Extract the (x, y) coordinate from the center of the cell holding the provided text.  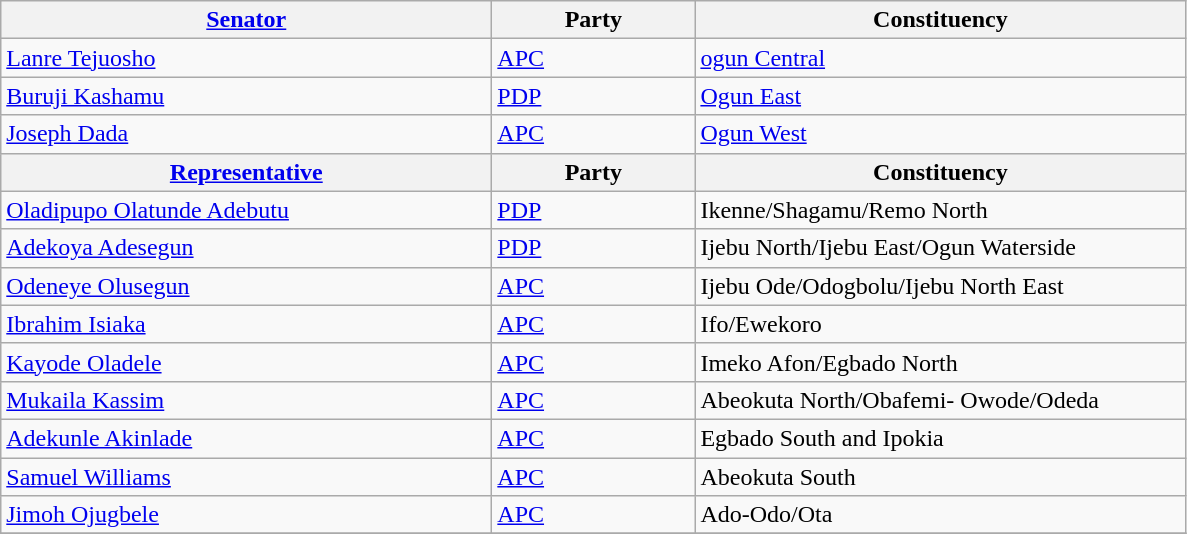
Ogun East (940, 96)
Buruji Kashamu (246, 96)
Representative (246, 172)
Ogun West (940, 134)
Senator (246, 20)
Abeokuta North/Obafemi- Owode/Odeda (940, 400)
Mukaila Kassim (246, 400)
Ijebu North/Ijebu East/Ogun Waterside (940, 248)
Joseph Dada (246, 134)
Adekunle Akinlade (246, 438)
Ijebu Ode/Odogbolu/Ijebu North East (940, 286)
Samuel Williams (246, 477)
Egbado South and Ipokia (940, 438)
Ifo/Ewekoro (940, 324)
Odeneye Olusegun (246, 286)
Jimoh Ojugbele (246, 515)
Oladipupo Olatunde Adebutu (246, 210)
Ikenne/Shagamu/Remo North (940, 210)
Ibrahim Isiaka (246, 324)
ogun Central (940, 58)
Ado-Odo/Ota (940, 515)
Abeokuta South (940, 477)
Kayode Oladele (246, 362)
Imeko Afon/Egbado North (940, 362)
Lanre Tejuosho (246, 58)
Adekoya Adesegun (246, 248)
